Return [X, Y] of the center of cell containing provided text 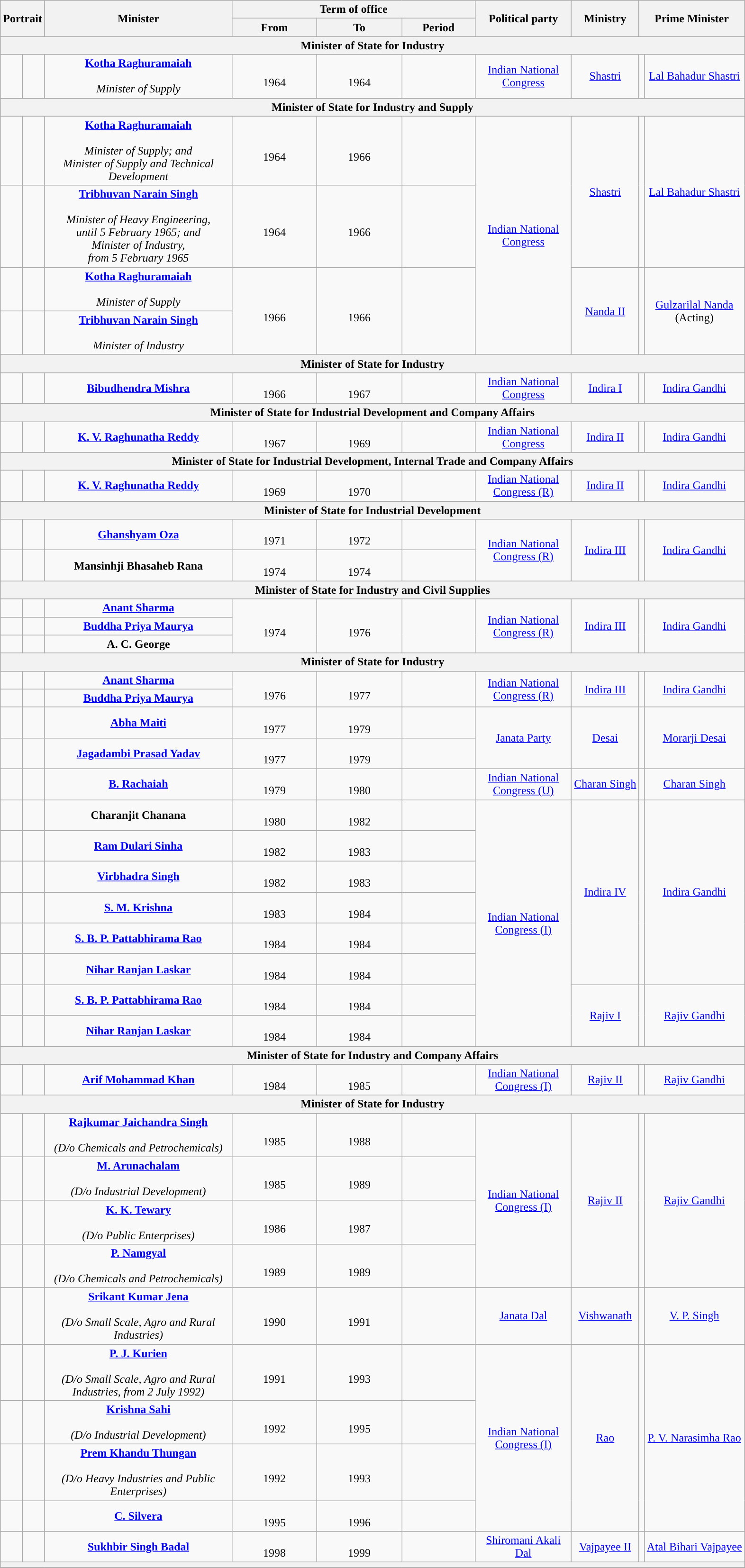
Arif Mohammad Khan [138, 1079]
1998 [274, 1547]
P. J. Kurien(D/o Small Scale, Agro and Rural Industries, from 2 July 1992) [138, 1372]
Krishna Sahi(D/o Industrial Development) [138, 1423]
Minister of State for Industry and Civil Supplies [372, 590]
1986 [274, 1222]
Mansinhji Bhasaheb Rana [138, 566]
Virbhadra Singh [138, 877]
Bibudhendra Mishra [138, 388]
Vajpayee II [605, 1547]
V. P. Singh [694, 1315]
Nanda II [605, 311]
Minister of State for Industrial Development [372, 510]
Prem Khandu Thungan(D/o Heavy Industries and Public Enterprises) [138, 1473]
1990 [274, 1315]
Political party [523, 18]
A. C. George [138, 644]
Rajiv I [605, 1015]
1987 [359, 1222]
From [274, 27]
Term of office [354, 9]
Kotha RaghuramaiahMinister of Supply; andMinister of Supply and Technical Development [138, 151]
1999 [359, 1547]
Srikant Kumar Jena(D/o Small Scale, Agro and Rural Industries) [138, 1315]
P. V. Narasimha Rao [694, 1438]
Ghanshyam Oza [138, 535]
Ministry [605, 18]
To [359, 27]
Abha Maiti [138, 722]
Janata Party [523, 738]
Atal Bihari Vajpayee [694, 1547]
Rajkumar Jaichandra Singh(D/o Chemicals and Petrochemicals) [138, 1135]
1988 [359, 1135]
Period [439, 27]
Rao [605, 1438]
C. Silvera [138, 1516]
Indira IV [605, 892]
1971 [274, 535]
Sukhbir Singh Badal [138, 1547]
Minister of State for Industrial Development and Company Affairs [372, 412]
Indian National Congress (U) [523, 784]
Minister of State for Industry and Company Affairs [372, 1055]
Minister of State for Industry and Supply [372, 107]
M. Arunachalam(D/o Industrial Development) [138, 1178]
B. Rachaiah [138, 784]
Janata Dal [523, 1315]
1972 [359, 535]
1970 [359, 486]
Indira I [605, 388]
Ram Dulari Sinha [138, 846]
Shiromani Akali Dal [523, 1547]
Tribhuvan Narain SinghMinister of Heavy Engineering,until 5 February 1965; andMinister of Industry,from 5 February 1965 [138, 227]
Jagadambi Prasad Yadav [138, 753]
S. M. Krishna [138, 908]
Vishwanath [605, 1315]
Minister [138, 18]
1996 [359, 1516]
Charanjit Chanana [138, 815]
P. Namgyal(D/o Chemicals and Petrochemicals) [138, 1266]
Gulzarilal Nanda(Acting) [694, 311]
Prime Minister [692, 18]
Minister of State for Industrial Development, Internal Trade and Company Affairs [372, 462]
K. K. Tewary(D/o Public Enterprises) [138, 1222]
Tribhuvan Narain SinghMinister of Industry [138, 333]
Morarji Desai [694, 738]
Portrait [23, 18]
Desai [605, 738]
